Search for the cell housing the specified text and yield its (x, y) center coordinate. 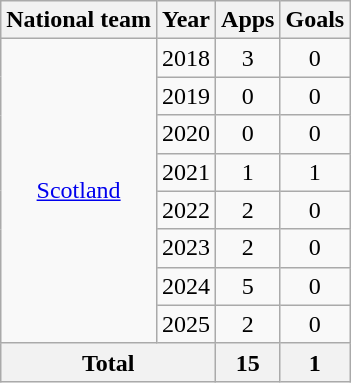
2020 (186, 134)
2022 (186, 210)
2021 (186, 172)
2024 (186, 286)
Goals (315, 20)
3 (248, 58)
Scotland (79, 191)
15 (248, 362)
2023 (186, 248)
5 (248, 286)
Apps (248, 20)
Year (186, 20)
2018 (186, 58)
National team (79, 20)
Total (108, 362)
2019 (186, 96)
2025 (186, 324)
